Return the [X, Y] coordinate for the center point of the cell that contains the specified text.  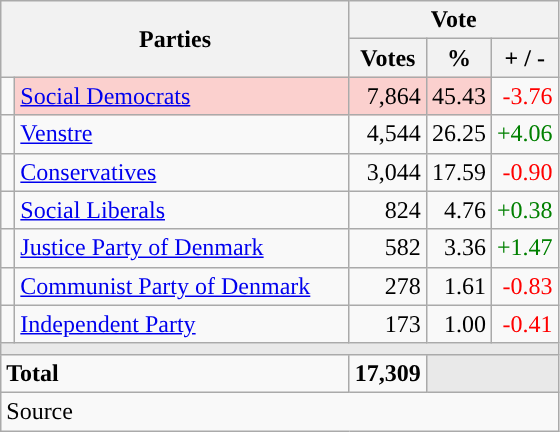
17,309 [388, 373]
Justice Party of Denmark [182, 248]
45.43 [458, 96]
Parties [176, 39]
278 [388, 286]
824 [388, 210]
Communist Party of Denmark [182, 286]
+0.38 [524, 210]
4,544 [388, 134]
Independent Party [182, 324]
7,864 [388, 96]
Venstre [182, 134]
Source [280, 411]
Conservatives [182, 172]
+4.06 [524, 134]
3,044 [388, 172]
1.00 [458, 324]
-0.83 [524, 286]
582 [388, 248]
+1.47 [524, 248]
17.59 [458, 172]
-3.76 [524, 96]
Votes [388, 58]
Social Liberals [182, 210]
3.36 [458, 248]
-0.90 [524, 172]
Vote [454, 20]
+ / - [524, 58]
% [458, 58]
26.25 [458, 134]
1.61 [458, 286]
Social Democrats [182, 96]
4.76 [458, 210]
173 [388, 324]
Total [176, 373]
-0.41 [524, 324]
